Detect which cell encompasses the target text, then output its [x, y] center coordinate. 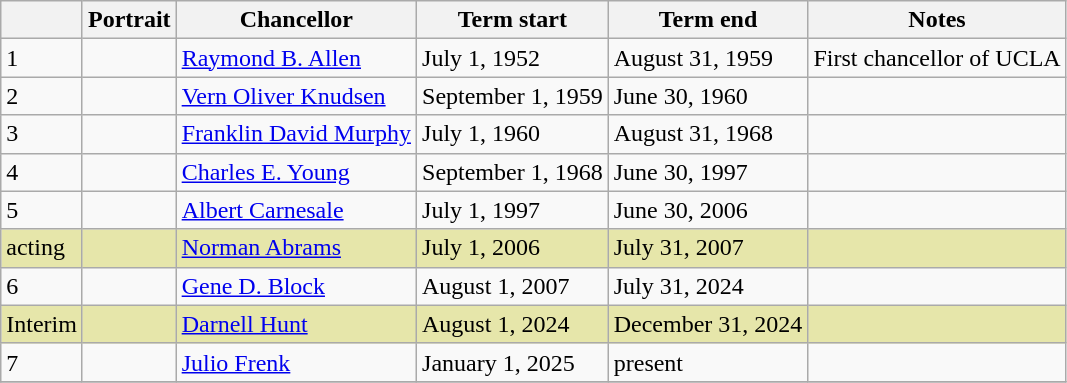
Portrait [129, 20]
Raymond B. Allen [296, 58]
7 [42, 362]
present [708, 362]
Gene D. Block [296, 286]
Julio Frenk [296, 362]
July 1, 2006 [513, 248]
July 1, 1960 [513, 134]
July 31, 2007 [708, 248]
3 [42, 134]
Darnell Hunt [296, 324]
6 [42, 286]
2 [42, 96]
acting [42, 248]
August 31, 1968 [708, 134]
August 31, 1959 [708, 58]
Term end [708, 20]
Albert Carnesale [296, 210]
Term start [513, 20]
July 31, 2024 [708, 286]
July 1, 1952 [513, 58]
Franklin David Murphy [296, 134]
September 1, 1968 [513, 172]
June 30, 1960 [708, 96]
1 [42, 58]
August 1, 2024 [513, 324]
June 30, 2006 [708, 210]
Interim [42, 324]
Notes [937, 20]
December 31, 2024 [708, 324]
First chancellor of UCLA [937, 58]
August 1, 2007 [513, 286]
Norman Abrams [296, 248]
Vern Oliver Knudsen [296, 96]
July 1, 1997 [513, 210]
September 1, 1959 [513, 96]
Charles E. Young [296, 172]
June 30, 1997 [708, 172]
5 [42, 210]
4 [42, 172]
January 1, 2025 [513, 362]
Chancellor [296, 20]
